Determine the [X, Y] coordinate at the center of the cell enclosing the given text.  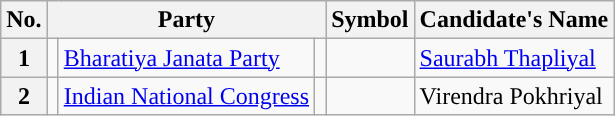
Indian National Congress [186, 96]
Party [186, 20]
No. [24, 20]
2 [24, 96]
Symbol [370, 20]
Bharatiya Janata Party [186, 58]
Candidate's Name [514, 20]
Saurabh Thapliyal [514, 58]
1 [24, 58]
Virendra Pokhriyal [514, 96]
